Determine the [X, Y] coordinate at the center of the cell enclosing the given text.  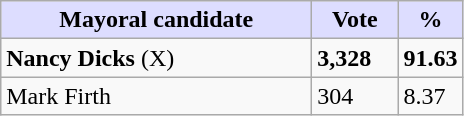
Vote [355, 20]
3,328 [355, 58]
Mark Firth [156, 96]
Mayoral candidate [156, 20]
% [430, 20]
304 [355, 96]
Nancy Dicks (X) [156, 58]
8.37 [430, 96]
91.63 [430, 58]
